Provide the [x, y] coordinate of the cell's center where the given text is located.  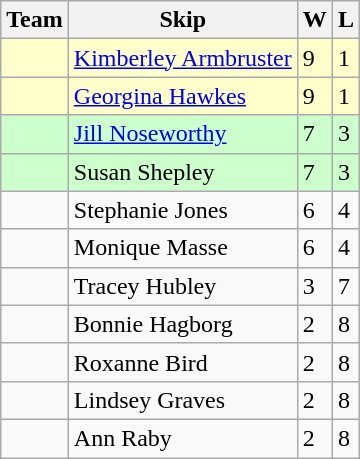
Team [35, 20]
L [346, 20]
W [314, 20]
Monique Masse [182, 248]
Skip [182, 20]
Stephanie Jones [182, 210]
Susan Shepley [182, 172]
Kimberley Armbruster [182, 58]
Roxanne Bird [182, 362]
Jill Noseworthy [182, 134]
Georgina Hawkes [182, 96]
Lindsey Graves [182, 400]
Bonnie Hagborg [182, 324]
Ann Raby [182, 438]
Tracey Hubley [182, 286]
